Detect which cell encompasses the target text, then output its (X, Y) center coordinate. 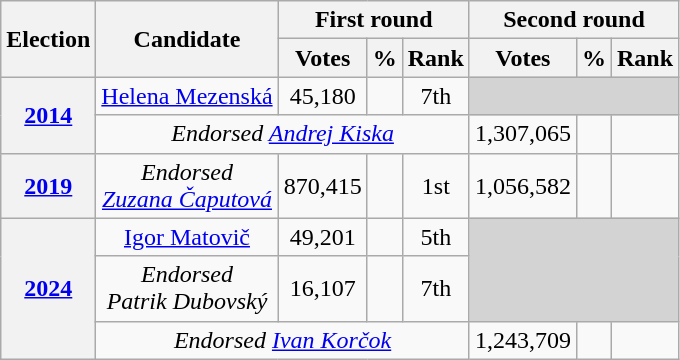
EndorsedZuzana Čaputová (187, 186)
First round (374, 20)
1,307,065 (522, 134)
45,180 (322, 96)
Igor Matovič (187, 237)
5th (436, 237)
Candidate (187, 39)
1st (436, 186)
Endorsed Ivan Korčok (283, 340)
1,243,709 (522, 340)
2024 (48, 288)
16,107 (322, 288)
2019 (48, 186)
Helena Mezenská (187, 96)
1,056,582 (522, 186)
Election (48, 39)
2014 (48, 115)
49,201 (322, 237)
EndorsedPatrik Dubovský (187, 288)
Endorsed Andrej Kiska (283, 134)
Second round (574, 20)
870,415 (322, 186)
